Return [x, y] of the center of cell containing provided text 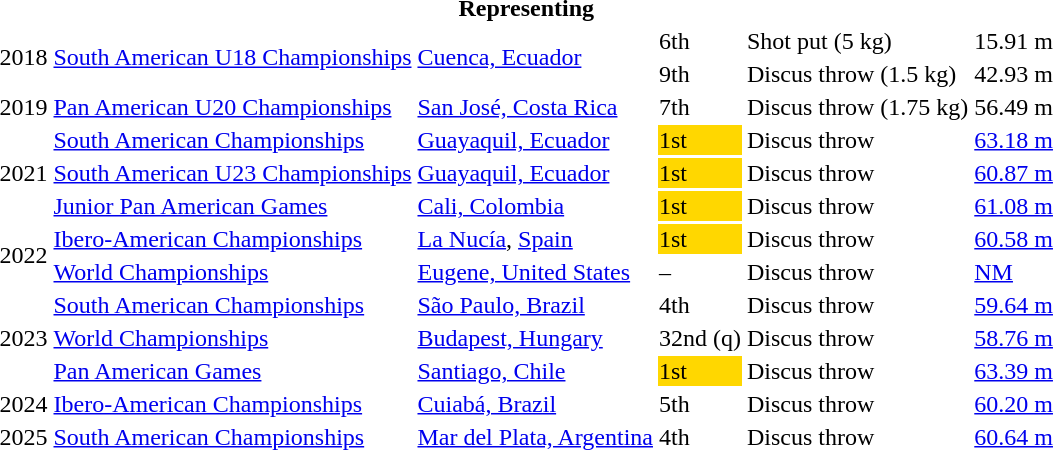
Discus throw (1.75 kg) [857, 107]
Santiago, Chile [535, 371]
San José, Costa Rica [535, 107]
– [700, 272]
32nd (q) [700, 338]
Pan American Games [232, 371]
Shot put (5 kg) [857, 41]
Cuiabá, Brazil [535, 404]
Discus throw (1.5 kg) [857, 74]
5th [700, 404]
São Paulo, Brazil [535, 305]
South American U18 Championships [232, 58]
9th [700, 74]
Junior Pan American Games [232, 206]
La Nucía, Spain [535, 239]
Cuenca, Ecuador [535, 58]
7th [700, 107]
4th [700, 305]
South American U23 Championships [232, 173]
Pan American U20 Championships [232, 107]
Cali, Colombia [535, 206]
6th [700, 41]
Budapest, Hungary [535, 338]
Eugene, United States [535, 272]
